Determine the (X, Y) coordinate at the center of the cell enclosing the given text.  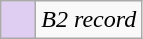
B2 record (89, 20)
